Find where the given text appears and provide that cell's center as (x, y) coordinate. 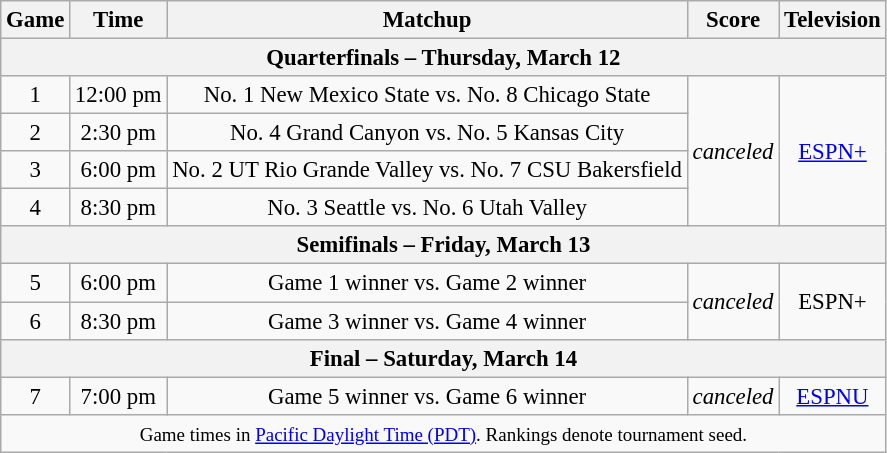
Score (733, 20)
1 (36, 95)
No. 2 UT Rio Grande Valley vs. No. 7 CSU Bakersfield (427, 170)
Game 1 winner vs. Game 2 winner (427, 283)
12:00 pm (118, 95)
Game 3 winner vs. Game 4 winner (427, 321)
Game times in Pacific Daylight Time (PDT). Rankings denote tournament seed. (444, 433)
ESPNU (832, 396)
7 (36, 396)
No. 1 New Mexico State vs. No. 8 Chicago State (427, 95)
6 (36, 321)
3 (36, 170)
Game (36, 20)
Time (118, 20)
Matchup (427, 20)
4 (36, 208)
Final – Saturday, March 14 (444, 358)
Game 5 winner vs. Game 6 winner (427, 396)
7:00 pm (118, 396)
No. 4 Grand Canyon vs. No. 5 Kansas City (427, 133)
Quarterfinals – Thursday, March 12 (444, 58)
Semifinals – Friday, March 13 (444, 245)
Television (832, 20)
5 (36, 283)
2:30 pm (118, 133)
No. 3 Seattle vs. No. 6 Utah Valley (427, 208)
2 (36, 133)
